Capture the cell that displays the provided text and extract its (X, Y) central coordinate. 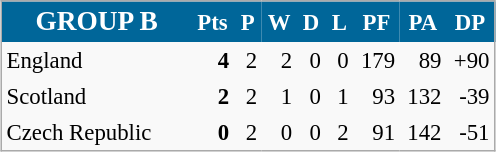
W (280, 22)
179 (376, 60)
P (248, 22)
-39 (470, 96)
91 (376, 132)
D (312, 22)
GROUP B (96, 22)
93 (376, 96)
-51 (470, 132)
132 (423, 96)
L (339, 22)
Czech Republic (96, 132)
PF (376, 22)
DP (470, 22)
Scotland (96, 96)
+90 (470, 60)
Pts (212, 22)
England (96, 60)
142 (423, 132)
PA (423, 22)
89 (423, 60)
4 (212, 60)
